Return the [X, Y] coordinate for the center point of the cell that contains the specified text.  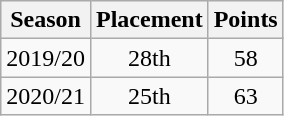
63 [246, 96]
2019/20 [46, 58]
25th [149, 96]
28th [149, 58]
Placement [149, 20]
Season [46, 20]
Points [246, 20]
2020/21 [46, 96]
58 [246, 58]
